Pinpoint the cell where the given text exists, returning its (x, y) midpoint coordinate. 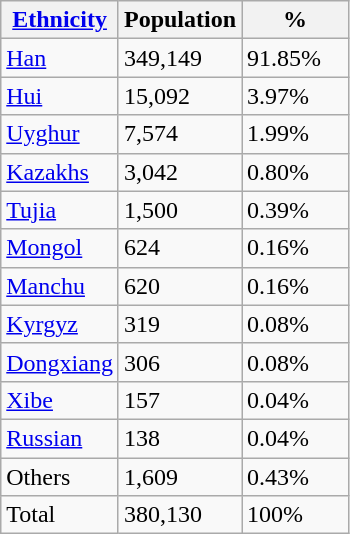
0.43% (296, 477)
1,500 (180, 210)
1,609 (180, 477)
624 (180, 248)
319 (180, 324)
15,092 (180, 96)
Hui (60, 96)
Dongxiang (60, 362)
Xibe (60, 400)
% (296, 20)
Population (180, 20)
3,042 (180, 172)
138 (180, 438)
620 (180, 286)
Mongol (60, 248)
100% (296, 515)
0.39% (296, 210)
7,574 (180, 134)
349,149 (180, 58)
Ethnicity (60, 20)
157 (180, 400)
Kyrgyz (60, 324)
0.80% (296, 172)
306 (180, 362)
3.97% (296, 96)
380,130 (180, 515)
91.85% (296, 58)
Total (60, 515)
Tujia (60, 210)
Others (60, 477)
Han (60, 58)
Manchu (60, 286)
Uyghur (60, 134)
1.99% (296, 134)
Kazakhs (60, 172)
Russian (60, 438)
